Locate the cell with the specified text and output its [X, Y] center coordinate. 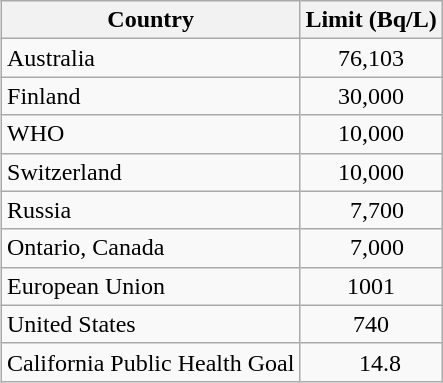
Finland [151, 96]
European Union [151, 286]
14.8 [371, 362]
Russia [151, 210]
United States [151, 324]
76,103 [371, 58]
740 [371, 324]
Country [151, 20]
California Public Health Goal [151, 362]
7,000 [371, 248]
Ontario, Canada [151, 248]
7,700 [371, 210]
Switzerland [151, 172]
30,000 [371, 96]
1001 [371, 286]
Limit (Bq/L) [371, 20]
WHO [151, 134]
Australia [151, 58]
